Locate the cell with the specified text and output its [X, Y] center coordinate. 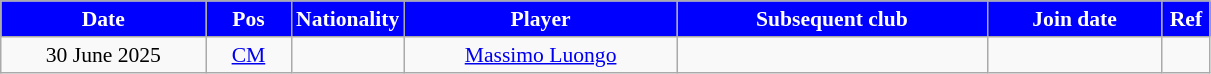
Nationality [348, 19]
Ref [1186, 19]
30 June 2025 [104, 55]
Join date [1074, 19]
Subsequent club [832, 19]
Massimo Luongo [540, 55]
Player [540, 19]
Pos [248, 19]
CM [248, 55]
Date [104, 19]
